Find where the given text appears and provide that cell's center as (X, Y) coordinate. 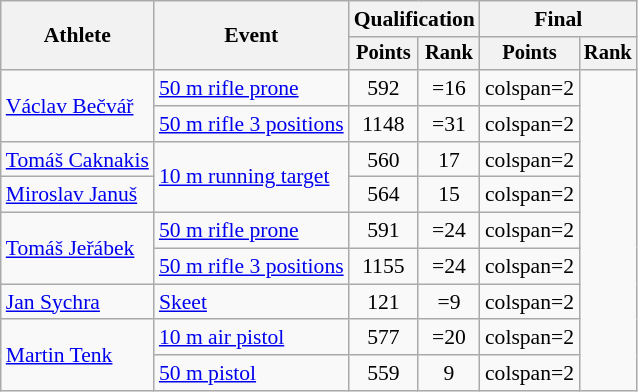
Tomáš Caknakis (78, 160)
Tomáš Jeřábek (78, 248)
50 m pistol (252, 373)
10 m running target (252, 178)
9 (449, 373)
564 (384, 195)
=16 (449, 88)
Václav Bečvář (78, 106)
Skeet (252, 302)
Jan Sychra (78, 302)
Miroslav Januš (78, 195)
560 (384, 160)
17 (449, 160)
=31 (449, 124)
15 (449, 195)
Final (558, 19)
=9 (449, 302)
Martin Tenk (78, 356)
=20 (449, 338)
1148 (384, 124)
121 (384, 302)
Qualification (414, 19)
577 (384, 338)
Event (252, 36)
1155 (384, 267)
591 (384, 231)
Athlete (78, 36)
10 m air pistol (252, 338)
592 (384, 88)
559 (384, 373)
